Find where the given text appears and provide that cell's center as [x, y] coordinate. 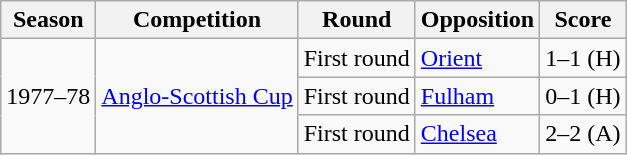
Competition [197, 20]
Fulham [477, 96]
Orient [477, 58]
Score [583, 20]
Opposition [477, 20]
1977–78 [48, 96]
Round [356, 20]
Season [48, 20]
1–1 (H) [583, 58]
Chelsea [477, 134]
2–2 (A) [583, 134]
0–1 (H) [583, 96]
Anglo-Scottish Cup [197, 96]
